Extract the (X, Y) coordinate from the center of the cell holding the provided text.  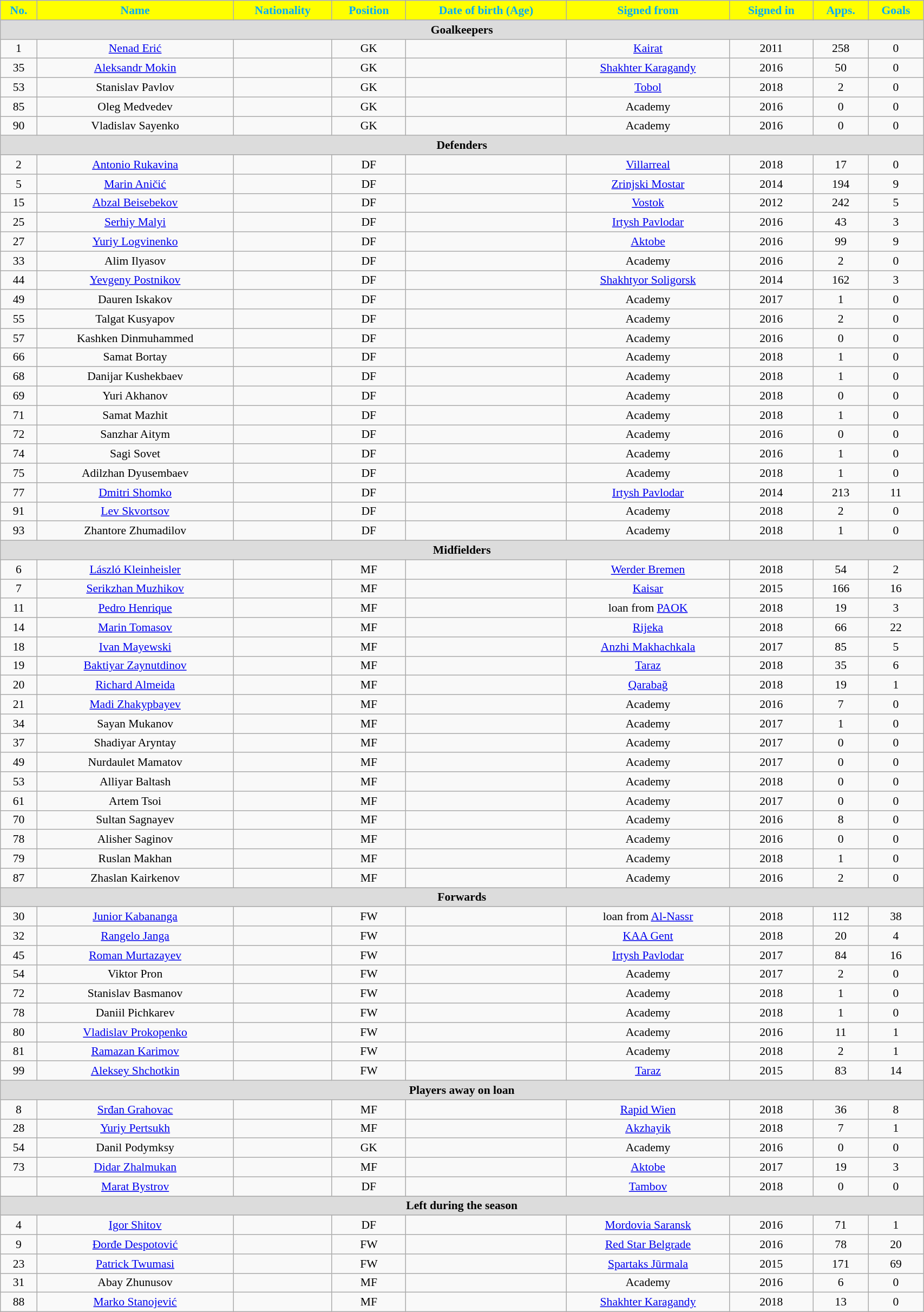
Sanzhar Aitym (135, 435)
Spartaks Jūrmala (647, 1264)
Lev Skvortsov (135, 511)
38 (895, 917)
Werder Bremen (647, 569)
25 (18, 222)
Position (369, 10)
Shadiyar Aryntay (135, 743)
68 (18, 377)
Serikzhan Muzhikov (135, 589)
Marin Tomasov (135, 627)
Patrick Twumasi (135, 1264)
112 (841, 917)
87 (18, 878)
22 (895, 627)
Mordovia Saransk (647, 1225)
74 (18, 454)
81 (18, 1052)
77 (18, 493)
Nationality (283, 10)
258 (841, 49)
Vladislav Sayenko (135, 126)
36 (841, 1110)
84 (841, 955)
Aleksey Shchotkin (135, 1071)
80 (18, 1032)
Qarabağ (647, 685)
Kashken Dinmuhammed (135, 338)
171 (841, 1264)
Rapid Wien (647, 1110)
Zhaslan Kairkenov (135, 878)
Roman Murtazayev (135, 955)
75 (18, 473)
34 (18, 724)
213 (841, 493)
Ivan Mayewski (135, 647)
44 (18, 280)
Didar Zhalmukan (135, 1167)
Alliyar Baltash (135, 782)
88 (18, 1302)
Alim Ilyasov (135, 261)
loan from PAOK (647, 608)
Samat Bortay (135, 357)
Red Star Belgrade (647, 1244)
Marat Bystrov (135, 1186)
Ramazan Karimov (135, 1052)
Danijar Kushekbaev (135, 377)
162 (841, 280)
Dmitri Shomko (135, 493)
32 (18, 936)
194 (841, 184)
Kairat (647, 49)
Anzhi Makhachkala (647, 647)
91 (18, 511)
17 (841, 165)
33 (18, 261)
Date of birth (Age) (486, 10)
Ruslan Makhan (135, 859)
Stanislav Basmanov (135, 994)
Madi Zhakypbayev (135, 705)
Sultan Sagnayev (135, 820)
Akzhayik (647, 1129)
Igor Shitov (135, 1225)
93 (18, 531)
37 (18, 743)
2011 (771, 49)
Vostok (647, 203)
No. (18, 10)
Tobol (647, 88)
Defenders (462, 146)
83 (841, 1071)
15 (18, 203)
Adilzhan Dyusembaev (135, 473)
Vladislav Prokopenko (135, 1032)
Marko Stanojević (135, 1302)
Signed in (771, 10)
Srđan Grahovac (135, 1110)
Forwards (462, 897)
30 (18, 917)
70 (18, 820)
Đorđe Despotović (135, 1244)
László Kleinheisler (135, 569)
Danil Podymksy (135, 1148)
Players away on loan (462, 1090)
50 (841, 68)
Samat Mazhit (135, 415)
Kaisar (647, 589)
Rangelo Janga (135, 936)
Name (135, 10)
Talgat Kusyapov (135, 319)
90 (18, 126)
Left during the season (462, 1206)
13 (841, 1302)
Sayan Mukanov (135, 724)
Shakhtyor Soligorsk (647, 280)
166 (841, 589)
Dauren Iskakov (135, 300)
21 (18, 705)
Apps. (841, 10)
KAA Gent (647, 936)
Nenad Erić (135, 49)
Aleksandr Mokin (135, 68)
Serhiy Malyi (135, 222)
Marin Aničić (135, 184)
loan from Al-Nassr (647, 917)
79 (18, 859)
2012 (771, 203)
55 (18, 319)
Artem Tsoi (135, 801)
61 (18, 801)
Daniil Pichkarev (135, 1013)
Zhantore Zhumadilov (135, 531)
Stanislav Pavlov (135, 88)
Richard Almeida (135, 685)
Oleg Medvedev (135, 107)
57 (18, 338)
Villarreal (647, 165)
Abzal Beisebekov (135, 203)
43 (841, 222)
Nurdaulet Mamatov (135, 763)
45 (18, 955)
Goalkeepers (462, 30)
Junior Kabananga (135, 917)
18 (18, 647)
Yevgeny Postnikov (135, 280)
Sagi Sovet (135, 454)
Viktor Pron (135, 974)
31 (18, 1283)
23 (18, 1264)
Yuri Akhanov (135, 396)
73 (18, 1167)
28 (18, 1129)
Baktiyar Zaynutdinov (135, 666)
Midfielders (462, 550)
Goals (895, 10)
242 (841, 203)
Yuriy Logvinenko (135, 242)
Rijeka (647, 627)
Pedro Henrique (135, 608)
Abay Zhunusov (135, 1283)
27 (18, 242)
Yuriy Pertsukh (135, 1129)
Zrinjski Mostar (647, 184)
Signed from (647, 10)
Alisher Saginov (135, 839)
Antonio Rukavina (135, 165)
Tambov (647, 1186)
